From the cell containing the given text, extract its center point as (X, Y) coordinate. 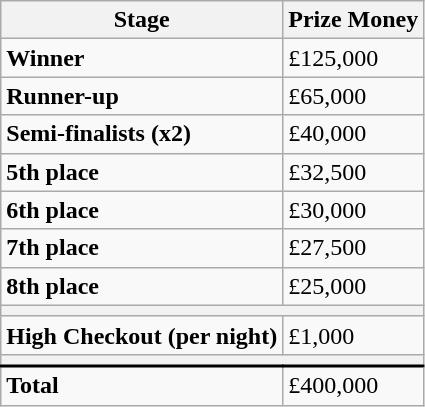
Semi-finalists (x2) (142, 134)
£125,000 (354, 58)
8th place (142, 286)
High Checkout (per night) (142, 335)
£400,000 (354, 386)
£30,000 (354, 210)
Prize Money (354, 20)
£40,000 (354, 134)
£1,000 (354, 335)
Runner-up (142, 96)
Winner (142, 58)
7th place (142, 248)
6th place (142, 210)
£27,500 (354, 248)
£25,000 (354, 286)
Total (142, 386)
£32,500 (354, 172)
Stage (142, 20)
£65,000 (354, 96)
5th place (142, 172)
